Output the (x, y) coordinate of the center of the cell containing the given text.  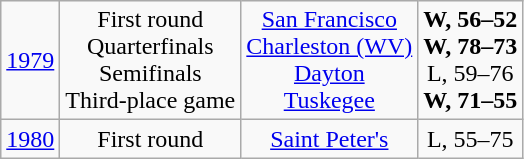
W, 56–52W, 78–73L, 59–76W, 71–55 (470, 60)
Saint Peter's (330, 139)
First roundQuarterfinalsSemifinalsThird-place game (150, 60)
San FranciscoCharleston (WV)DaytonTuskegee (330, 60)
1979 (30, 60)
First round (150, 139)
1980 (30, 139)
L, 55–75 (470, 139)
